Determine the [x, y] coordinate at the center of the cell enclosing the given text.  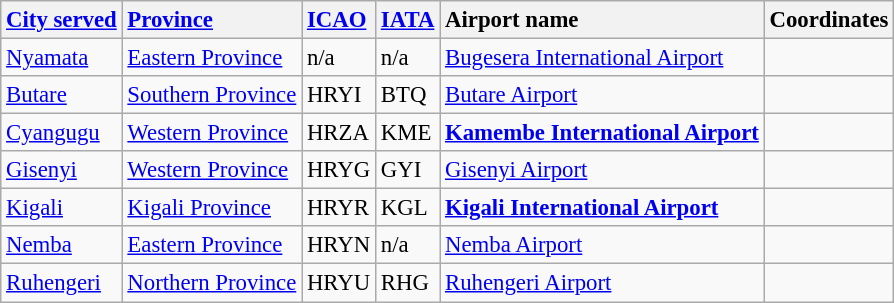
Northern Province [212, 283]
Kamembe International Airport [602, 133]
Bugesera International Airport [602, 58]
Ruhengeri Airport [602, 283]
Coordinates [829, 20]
KGL [407, 208]
Butare [62, 95]
KME [407, 133]
Cyangugu [62, 133]
RHG [407, 283]
Butare Airport [602, 95]
HRYU [339, 283]
HRYG [339, 170]
Southern Province [212, 95]
HRYR [339, 208]
GYI [407, 170]
Nemba [62, 245]
Nemba Airport [602, 245]
Kigali Province [212, 208]
Province [212, 20]
Nyamata [62, 58]
Ruhengeri [62, 283]
Gisenyi [62, 170]
HRYN [339, 245]
HRZA [339, 133]
Kigali [62, 208]
Airport name [602, 20]
ICAO [339, 20]
Gisenyi Airport [602, 170]
City served [62, 20]
BTQ [407, 95]
Kigali International Airport [602, 208]
HRYI [339, 95]
IATA [407, 20]
